Determine the [X, Y] coordinate at the center of the cell enclosing the given text.  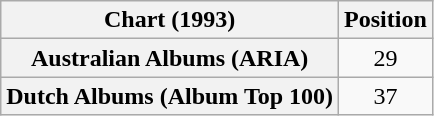
Position [386, 20]
37 [386, 96]
Dutch Albums (Album Top 100) [170, 96]
29 [386, 58]
Australian Albums (ARIA) [170, 58]
Chart (1993) [170, 20]
